Scan for the cell matching the given text and deliver its [X, Y] coordinate at center. 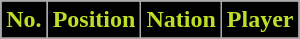
Position [94, 20]
No. [24, 20]
Player [260, 20]
Nation [181, 20]
